For the text-containing cell, return its midpoint in (X, Y) coordinate format. 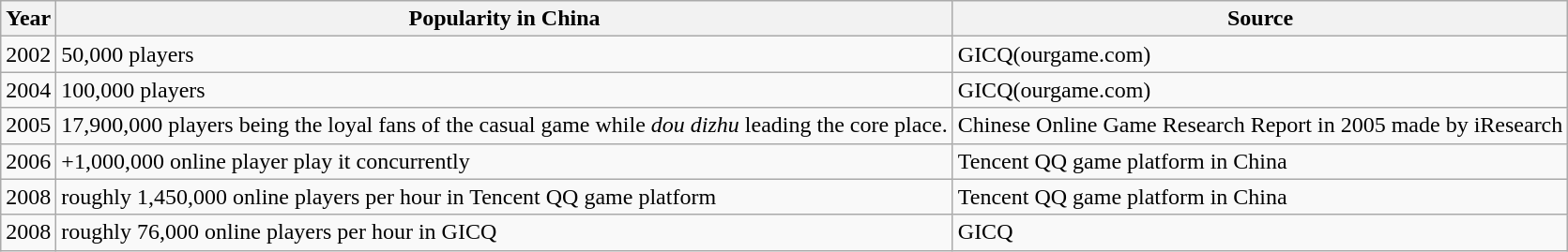
100,000 players (505, 90)
+1,000,000 online player play it concurrently (505, 161)
roughly 1,450,000 online players per hour in Tencent QQ game platform (505, 197)
roughly 76,000 online players per hour in GICQ (505, 232)
2004 (28, 90)
Chinese Online Game Research Report in 2005 made by iResearch (1260, 126)
2002 (28, 54)
2005 (28, 126)
Popularity in China (505, 19)
Source (1260, 19)
2006 (28, 161)
17,900,000 players being the loyal fans of the casual game while dou dizhu leading the core place. (505, 126)
50,000 players (505, 54)
Year (28, 19)
GICQ (1260, 232)
